Determine the (x, y) coordinate at the center of the cell enclosing the given text.  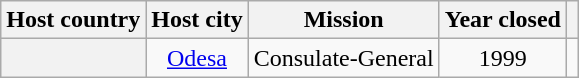
Odesa (197, 58)
Consulate-General (344, 58)
Year closed (502, 20)
Host country (74, 20)
Host city (197, 20)
1999 (502, 58)
Mission (344, 20)
